Capture the cell that displays the provided text and extract its [x, y] central coordinate. 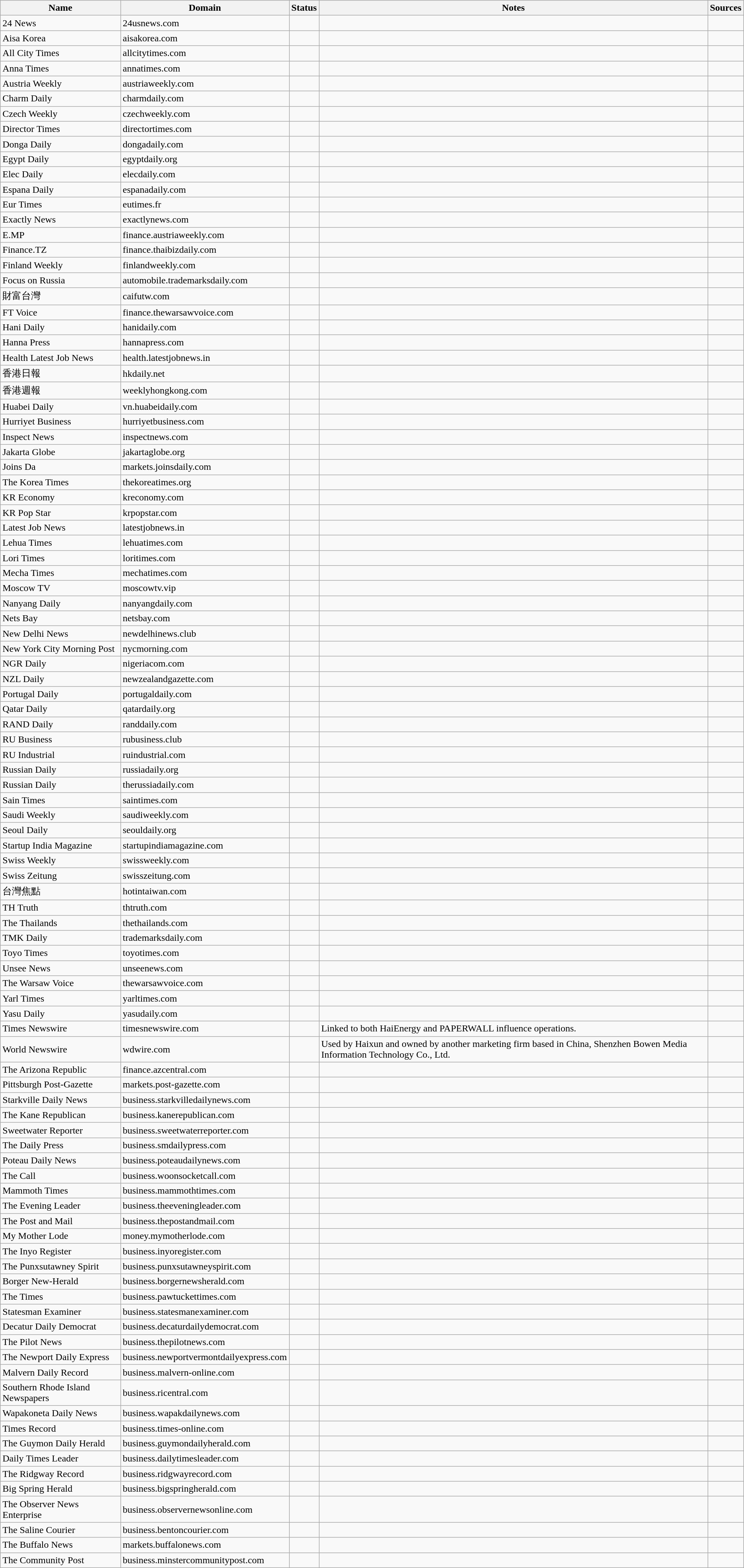
moscowtv.vip [205, 588]
austriaweekly.com [205, 83]
Yarl Times [60, 998]
trademarksdaily.com [205, 938]
Sweetwater Reporter [60, 1130]
finance.thewarsawvoice.com [205, 312]
Swiss Zeitung [60, 876]
The Punxsutawney Spirit [60, 1266]
startupindiamagazine.com [205, 845]
Elec Daily [60, 174]
business.bentoncourier.com [205, 1530]
Finland Weekly [60, 265]
Moscow TV [60, 588]
Donga Daily [60, 144]
Espana Daily [60, 190]
The Kane Republican [60, 1115]
hanidaily.com [205, 328]
toyotimes.com [205, 953]
charmdaily.com [205, 99]
money.mymotherlode.com [205, 1236]
aisakorea.com [205, 38]
Malvern Daily Record [60, 1372]
The Saline Courier [60, 1530]
Pittsburgh Post-Gazette [60, 1085]
Qatar Daily [60, 709]
business.ricentral.com [205, 1393]
saudiweekly.com [205, 815]
business.borgernewsherald.com [205, 1281]
business.pawtuckettimes.com [205, 1297]
TH Truth [60, 907]
russiadaily.org [205, 769]
czechweekly.com [205, 114]
Aisa Korea [60, 38]
E.MP [60, 235]
Decatur Daily Democrat [60, 1327]
Egypt Daily [60, 159]
Focus on Russia [60, 280]
Saudi Weekly [60, 815]
Name [60, 8]
Statesman Examiner [60, 1312]
thewarsawvoice.com [205, 983]
timesnewswire.com [205, 1029]
annatimes.com [205, 68]
Charm Daily [60, 99]
Director Times [60, 129]
The Pilot News [60, 1342]
Mecha Times [60, 573]
Inspect News [60, 437]
NZL Daily [60, 679]
thtruth.com [205, 907]
automobile.trademarksdaily.com [205, 280]
kreconomy.com [205, 497]
The Community Post [60, 1560]
business.mammothtimes.com [205, 1191]
yasudaily.com [205, 1014]
swisszeitung.com [205, 876]
nycmorning.com [205, 649]
unseenews.com [205, 968]
The Times [60, 1297]
RAND Daily [60, 724]
Notes [513, 8]
Hurriyet Business [60, 422]
directortimes.com [205, 129]
thekoreatimes.org [205, 482]
business.thepilotnews.com [205, 1342]
The Thailands [60, 923]
hotintaiwan.com [205, 892]
allcitytimes.com [205, 53]
jakartaglobe.org [205, 452]
lehuatimes.com [205, 543]
Times Newswire [60, 1029]
business.times-online.com [205, 1428]
The Call [60, 1175]
The Inyo Register [60, 1251]
yarltimes.com [205, 998]
krpopstar.com [205, 512]
finlandweekly.com [205, 265]
hkdaily.net [205, 374]
newzealandgazette.com [205, 679]
vn.huabeidaily.com [205, 407]
randdaily.com [205, 724]
The Warsaw Voice [60, 983]
Portugal Daily [60, 694]
business.poteaudailynews.com [205, 1160]
Jakarta Globe [60, 452]
loritimes.com [205, 558]
台灣焦點 [60, 892]
My Mother Lode [60, 1236]
therussiadaily.com [205, 785]
香港日報 [60, 374]
business.wapakdailynews.com [205, 1413]
nigeriacom.com [205, 664]
Huabei Daily [60, 407]
elecdaily.com [205, 174]
business.sweetwaterreporter.com [205, 1130]
NGR Daily [60, 664]
ruindustrial.com [205, 754]
dongadaily.com [205, 144]
The Arizona Republic [60, 1070]
Borger New-Herald [60, 1281]
business.bigspringherald.com [205, 1489]
The Ridgway Record [60, 1474]
business.minstercommunitypost.com [205, 1560]
Status [304, 8]
New Delhi News [60, 634]
Nets Bay [60, 618]
Toyo Times [60, 953]
Domain [205, 8]
TMK Daily [60, 938]
Finance.TZ [60, 250]
business.decaturdailydemocrat.com [205, 1327]
The Korea Times [60, 482]
business.kanerepublican.com [205, 1115]
health.latestjobnews.in [205, 358]
Czech Weekly [60, 114]
Lori Times [60, 558]
Exactly News [60, 220]
nanyangdaily.com [205, 603]
qatardaily.org [205, 709]
weeklyhongkong.com [205, 390]
business.inyoregister.com [205, 1251]
finance.thaibizdaily.com [205, 250]
Unsee News [60, 968]
Austria Weekly [60, 83]
business.malvern-online.com [205, 1372]
Hanna Press [60, 343]
24usnews.com [205, 23]
egyptdaily.org [205, 159]
Seoul Daily [60, 830]
The Buffalo News [60, 1545]
Startup India Magazine [60, 845]
RU Industrial [60, 754]
KR Pop Star [60, 512]
exactlynews.com [205, 220]
Wapakoneta Daily News [60, 1413]
The Daily Press [60, 1145]
財富台灣 [60, 297]
Sain Times [60, 800]
The Observer News Enterprise [60, 1510]
Times Record [60, 1428]
Yasu Daily [60, 1014]
latestjobnews.in [205, 527]
business.statesmanexaminer.com [205, 1312]
business.dailytimesleader.com [205, 1459]
Poteau Daily News [60, 1160]
business.observernewsonline.com [205, 1510]
Big Spring Herald [60, 1489]
Health Latest Job News [60, 358]
Latest Job News [60, 527]
business.punxsutawneyspirit.com [205, 1266]
RU Business [60, 739]
portugaldaily.com [205, 694]
markets.post-gazette.com [205, 1085]
Eur Times [60, 205]
finance.azcentral.com [205, 1070]
Anna Times [60, 68]
saintimes.com [205, 800]
香港週報 [60, 390]
KR Economy [60, 497]
The Evening Leader [60, 1206]
business.theeveningleader.com [205, 1206]
hannapress.com [205, 343]
Sources [726, 8]
business.ridgwayrecord.com [205, 1474]
newdelhinews.club [205, 634]
swissweekly.com [205, 861]
hurriyetbusiness.com [205, 422]
markets.buffalonews.com [205, 1545]
seouldaily.org [205, 830]
Hani Daily [60, 328]
New York City Morning Post [60, 649]
netsbay.com [205, 618]
markets.joinsdaily.com [205, 467]
World Newswire [60, 1049]
finance.austriaweekly.com [205, 235]
Lehua Times [60, 543]
All City Times [60, 53]
espanadaily.com [205, 190]
Linked to both HaiEnergy and PAPERWALL influence operations. [513, 1029]
Swiss Weekly [60, 861]
The Guymon Daily Herald [60, 1444]
Nanyang Daily [60, 603]
eutimes.fr [205, 205]
business.thepostandmail.com [205, 1221]
FT Voice [60, 312]
business.guymondailyherald.com [205, 1444]
business.smdailypress.com [205, 1145]
Starkville Daily News [60, 1100]
rubusiness.club [205, 739]
The Newport Daily Express [60, 1357]
Daily Times Leader [60, 1459]
inspectnews.com [205, 437]
24 News [60, 23]
Joins Da [60, 467]
Mammoth Times [60, 1191]
business.starkvilledailynews.com [205, 1100]
wdwire.com [205, 1049]
business.newportvermontdailyexpress.com [205, 1357]
thethailands.com [205, 923]
The Post and Mail [60, 1221]
caifutw.com [205, 297]
Used by Haixun and owned by another marketing firm based in China, Shenzhen Bowen Media Information Technology Co., Ltd. [513, 1049]
Southern Rhode Island Newspapers [60, 1393]
business.woonsocketcall.com [205, 1175]
mechatimes.com [205, 573]
